Provide the [x, y] coordinate of the cell's center where the given text is located.  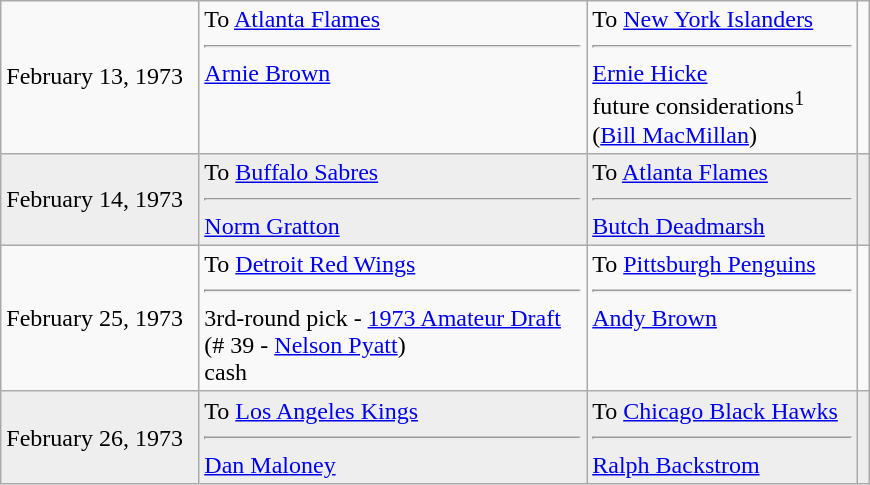
To Atlanta FlamesButch Deadmarsh [722, 199]
February 25, 1973 [100, 318]
To Los Angeles KingsDan Maloney [393, 437]
To Chicago Black HawksRalph Backstrom [722, 437]
To Buffalo SabresNorm Gratton [393, 199]
February 26, 1973 [100, 437]
February 13, 1973 [100, 78]
February 14, 1973 [100, 199]
To Detroit Red Wings3rd-round pick - 1973 Amateur Draft(# 39 - Nelson Pyatt)cash [393, 318]
To New York IslandersErnie Hickefuture considerations1(Bill MacMillan) [722, 78]
To Atlanta FlamesArnie Brown [393, 78]
To Pittsburgh PenguinsAndy Brown [722, 318]
